Output the [X, Y] coordinate of the center of the cell containing the given text.  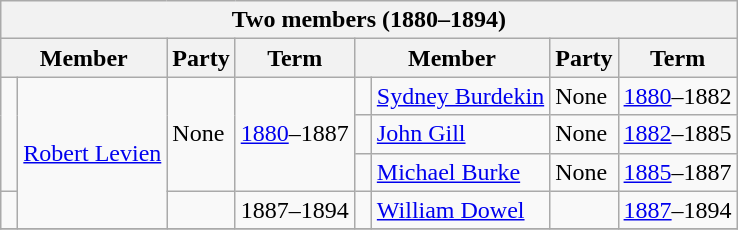
Two members (1880–1894) [369, 20]
1880–1882 [678, 96]
Robert Levien [92, 153]
Sydney Burdekin [460, 96]
William Dowel [460, 210]
John Gill [460, 134]
1880–1887 [294, 134]
Michael Burke [460, 172]
1885–1887 [678, 172]
1882–1885 [678, 134]
